Pinpoint the cell where the given text exists, returning its [X, Y] midpoint coordinate. 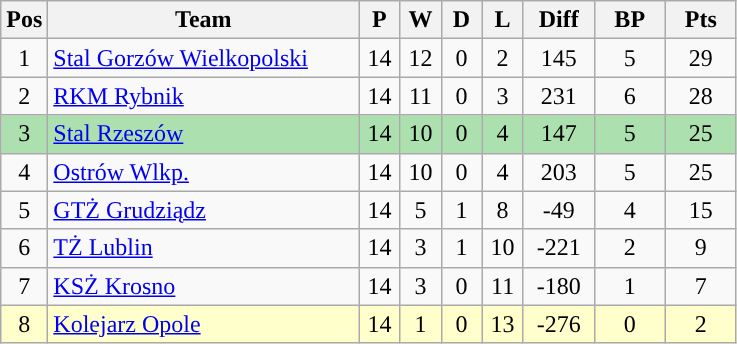
147 [558, 134]
Pos [24, 20]
Pts [700, 20]
Team [204, 20]
12 [420, 58]
Ostrów Wlkp. [204, 172]
W [420, 20]
GTŻ Grudziądz [204, 210]
-180 [558, 286]
D [462, 20]
KSŻ Krosno [204, 286]
Diff [558, 20]
145 [558, 58]
Stal Gorzów Wielkopolski [204, 58]
BP [630, 20]
-221 [558, 248]
28 [700, 96]
RKM Rybnik [204, 96]
TŻ Lublin [204, 248]
P [380, 20]
-276 [558, 324]
Stal Rzeszów [204, 134]
9 [700, 248]
L [502, 20]
15 [700, 210]
203 [558, 172]
231 [558, 96]
Kolejarz Opole [204, 324]
-49 [558, 210]
29 [700, 58]
13 [502, 324]
